Output the [X, Y] coordinate of the center of the cell containing the given text.  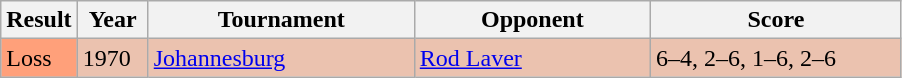
1970 [112, 58]
Score [776, 20]
Year [112, 20]
Johannesburg [281, 58]
Loss [39, 58]
6–4, 2–6, 1–6, 2–6 [776, 58]
Opponent [532, 20]
Tournament [281, 20]
Rod Laver [532, 58]
Result [39, 20]
